For the text-containing cell, return its midpoint in (x, y) coordinate format. 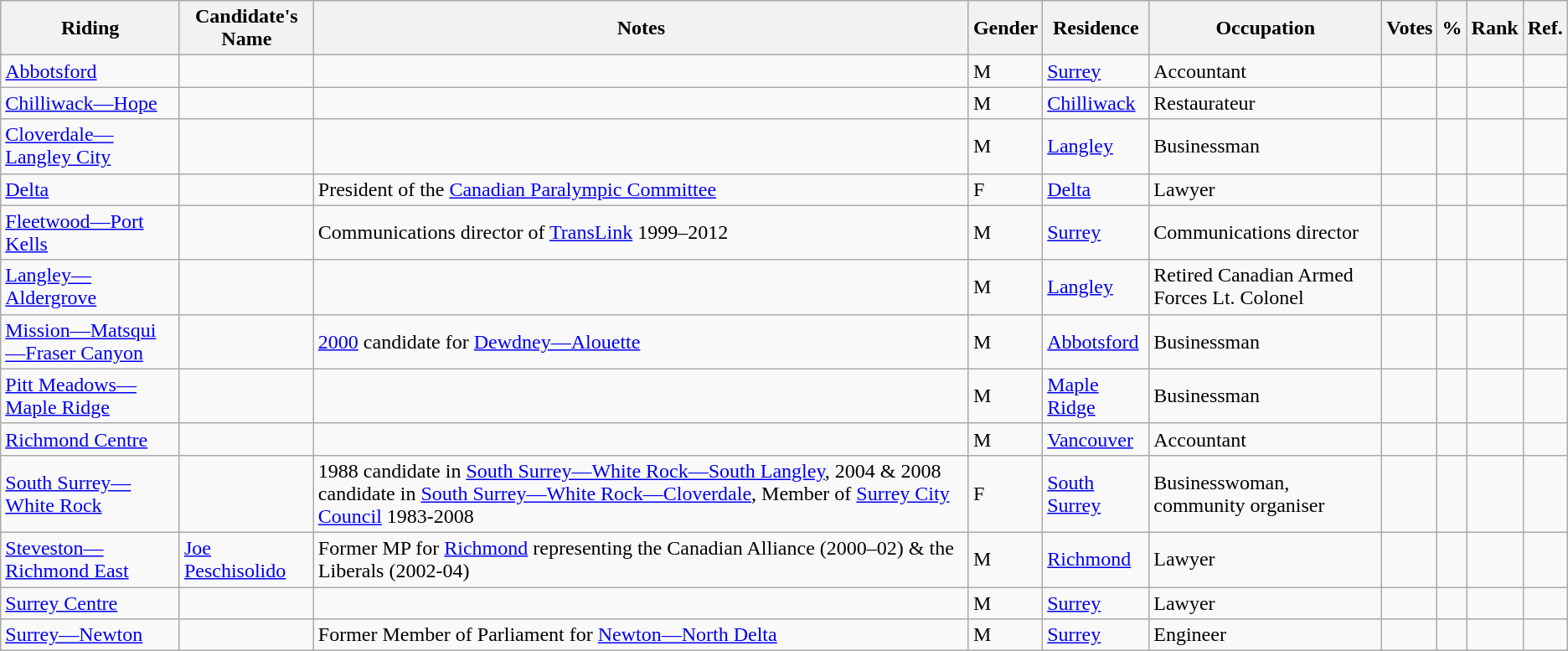
Surrey Centre (90, 602)
2000 candidate for Dewdney—Alouette (641, 342)
Retired Canadian Armed Forces Lt. Colonel (1266, 287)
Occupation (1266, 28)
South Surrey—White Rock (90, 493)
Chilliwack (1096, 103)
Cloverdale—Langley City (90, 146)
Businesswoman, community organiser (1266, 493)
Communications director (1266, 233)
Ref. (1545, 28)
Notes (641, 28)
Gender (1005, 28)
Richmond (1096, 560)
Former MP for Richmond representing the Canadian Alliance (2000–02) & the Liberals (2002-04) (641, 560)
President of the Canadian Paralympic Committee (641, 189)
Former Member of Parliament for Newton—North Delta (641, 635)
Residence (1096, 28)
Rank (1494, 28)
Votes (1410, 28)
% (1452, 28)
Surrey—Newton (90, 635)
Fleetwood—Port Kells (90, 233)
Chilliwack—Hope (90, 103)
South Surrey (1096, 493)
Candidate's Name (246, 28)
Communications director of TransLink 1999–2012 (641, 233)
Mission—Matsqui—Fraser Canyon (90, 342)
Engineer (1266, 635)
Richmond Centre (90, 439)
Langley—Aldergrove (90, 287)
Maple Ridge (1096, 395)
Joe Peschisolido (246, 560)
Riding (90, 28)
Steveston—Richmond East (90, 560)
Restaurateur (1266, 103)
Vancouver (1096, 439)
Pitt Meadows—Maple Ridge (90, 395)
